Search for the cell housing the specified text and yield its [x, y] center coordinate. 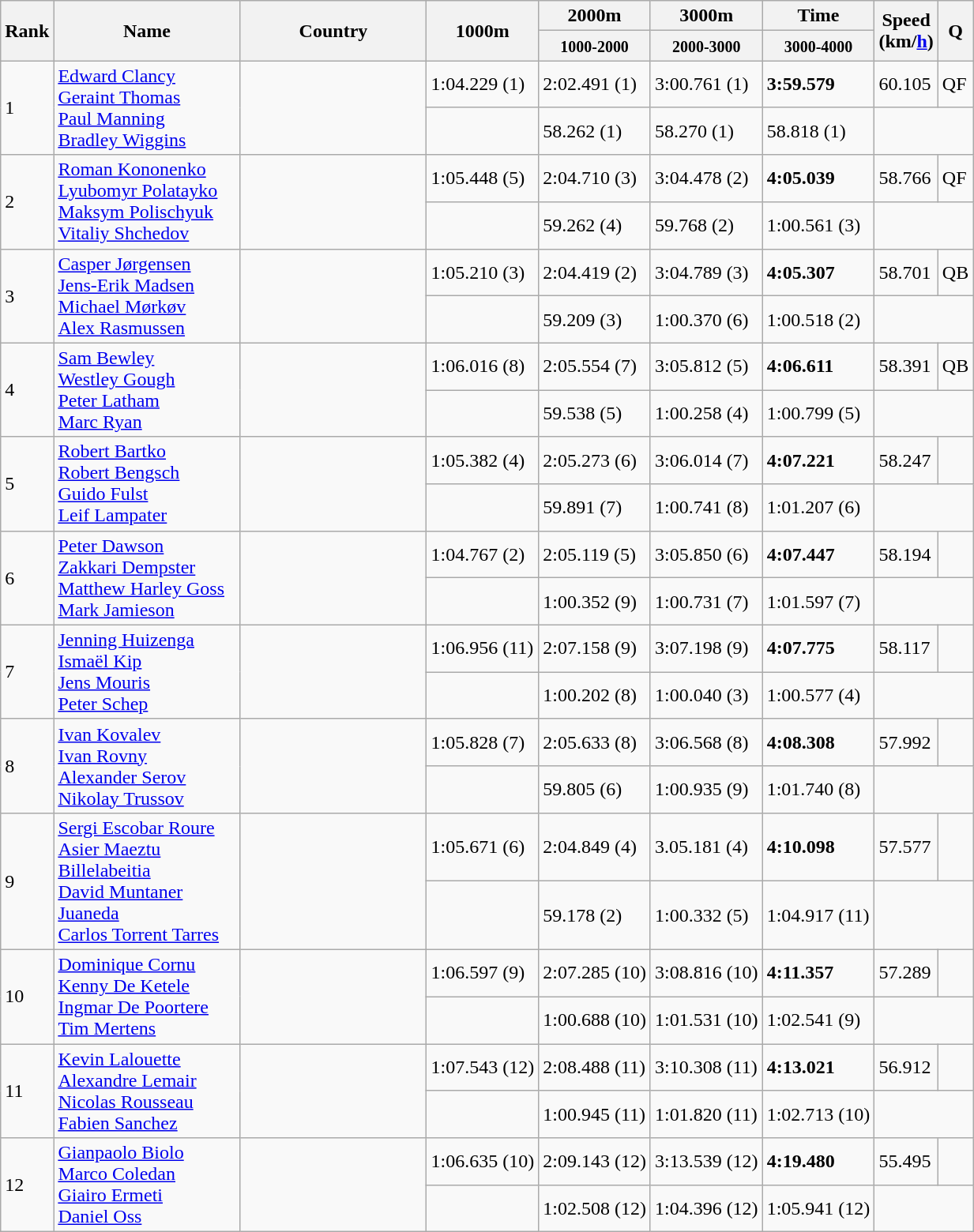
2:05.554 (7) [595, 366]
1:00.741 (8) [706, 508]
1:05.941 (12) [818, 1208]
Sergi Escobar Roure Asier Maeztu Billelabeitia David Muntaner Juaneda Carlos Torrent Tarres [147, 881]
1:00.518 (2) [818, 320]
1:00.040 (3) [706, 696]
1:00.688 (10) [595, 1020]
1:02.713 (10) [818, 1114]
2 [27, 202]
3:04.478 (2) [706, 178]
3000m [706, 16]
1:00.945 (11) [595, 1114]
1:05.828 (7) [483, 742]
1:04.917 (11) [818, 916]
12 [27, 1185]
56.912 [906, 1068]
2:02.491 (1) [595, 85]
2:07.285 (10) [595, 973]
1:00.935 (9) [706, 790]
2:04.849 (4) [595, 847]
2:05.633 (8) [595, 742]
3:13.539 (12) [706, 1162]
1:00.731 (7) [706, 602]
4:11.357 [818, 973]
Roman Kononenko Lyubomyr Polatayko Maksym Polischyuk Vitaliy Shchedov [147, 202]
3000-4000 [818, 46]
58.818 (1) [818, 131]
3:05.812 (5) [706, 366]
1:04.767 (2) [483, 554]
Country [333, 31]
59.538 (5) [595, 414]
1:01.740 (8) [818, 790]
Sam Bewley Westley Gough Peter Latham Marc Ryan [147, 390]
9 [27, 881]
4 [27, 390]
4:19.480 [818, 1162]
4:05.039 [818, 178]
5 [27, 483]
58.117 [906, 648]
59.262 (4) [595, 225]
57.577 [906, 847]
4:06.611 [818, 366]
59.805 (6) [595, 790]
59.891 (7) [595, 508]
2:08.488 (11) [595, 1068]
59.178 (2) [595, 916]
3:10.308 (11) [706, 1068]
3:59.579 [818, 85]
1:05.448 (5) [483, 178]
3:07.198 (9) [706, 648]
59.209 (3) [595, 320]
4:07.447 [818, 554]
2:05.119 (5) [595, 554]
59.768 (2) [706, 225]
58.247 [906, 460]
1:02.541 (9) [818, 1020]
2000-3000 [706, 46]
3:04.789 (3) [706, 272]
Dominique Cornu Kenny De Ketele Ingmar De Poortere Tim Mertens [147, 997]
4:08.308 [818, 742]
4:05.307 [818, 272]
55.495 [906, 1162]
58.270 (1) [706, 131]
1:06.597 (9) [483, 973]
11 [27, 1091]
Casper Jørgensen Jens-Erik Madsen Michael Mørkøv Alex Rasmussen [147, 295]
1:00.799 (5) [818, 414]
58.701 [906, 272]
1:00.352 (9) [595, 602]
4:07.775 [818, 648]
2:04.419 (2) [595, 272]
8 [27, 766]
2:07.158 (9) [595, 648]
1:00.561 (3) [818, 225]
2:04.710 (3) [595, 178]
1:00.370 (6) [706, 320]
1:00.577 (4) [818, 696]
2:09.143 (12) [595, 1162]
Speed(km/h) [906, 31]
57.992 [906, 742]
3.05.181 (4) [706, 847]
Gianpaolo Biolo Marco Coledan Giairo Ermeti Daniel Oss [147, 1185]
10 [27, 997]
1:05.382 (4) [483, 460]
Edward Clancy Geraint Thomas Paul Manning Bradley Wiggins [147, 107]
4:07.221 [818, 460]
57.289 [906, 973]
4:13.021 [818, 1068]
2000m [595, 16]
Rank [27, 31]
1000-2000 [595, 46]
1 [27, 107]
1000m [483, 31]
1:05.671 (6) [483, 847]
3 [27, 295]
Jenning Huizenga Ismaël Kip Jens Mouris Peter Schep [147, 671]
1:01.531 (10) [706, 1020]
1:00.202 (8) [595, 696]
Ivan Kovalev Ivan Rovny Alexander Serov Nikolay Trussov [147, 766]
1:05.210 (3) [483, 272]
6 [27, 578]
58.391 [906, 366]
Robert Bartko Robert Bengsch Guido Fulst Leif Lampater [147, 483]
58.766 [906, 178]
60.105 [906, 85]
3:06.014 (7) [706, 460]
7 [27, 671]
Peter Dawson Zakkari Dempster Matthew Harley Goss Mark Jamieson [147, 578]
1:01.207 (6) [818, 508]
1:01.820 (11) [706, 1114]
3:05.850 (6) [706, 554]
Time [818, 16]
1:02.508 (12) [595, 1208]
1:00.258 (4) [706, 414]
1:06.635 (10) [483, 1162]
1:06.956 (11) [483, 648]
1:01.597 (7) [818, 602]
58.262 (1) [595, 131]
Name [147, 31]
1:04.396 (12) [706, 1208]
1:06.016 (8) [483, 366]
1:04.229 (1) [483, 85]
2:05.273 (6) [595, 460]
3:00.761 (1) [706, 85]
3:08.816 (10) [706, 973]
Q [955, 31]
1:07.543 (12) [483, 1068]
58.194 [906, 554]
4:10.098 [818, 847]
3:06.568 (8) [706, 742]
1:00.332 (5) [706, 916]
Kevin Lalouette Alexandre Lemair Nicolas Rousseau Fabien Sanchez [147, 1091]
